Find where the given text appears and provide that cell's center as [x, y] coordinate. 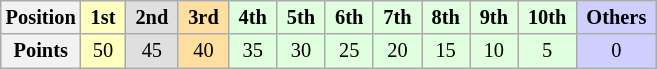
1st [104, 17]
7th [397, 17]
3rd [203, 17]
Position [41, 17]
Others [616, 17]
10 [494, 51]
6th [349, 17]
4th [253, 17]
40 [203, 51]
10th [547, 17]
5 [547, 51]
Points [41, 51]
9th [494, 17]
30 [301, 51]
5th [301, 17]
0 [616, 51]
2nd [152, 17]
50 [104, 51]
8th [446, 17]
15 [446, 51]
25 [349, 51]
45 [152, 51]
35 [253, 51]
20 [397, 51]
